Output the (X, Y) coordinate of the center of the cell containing the given text.  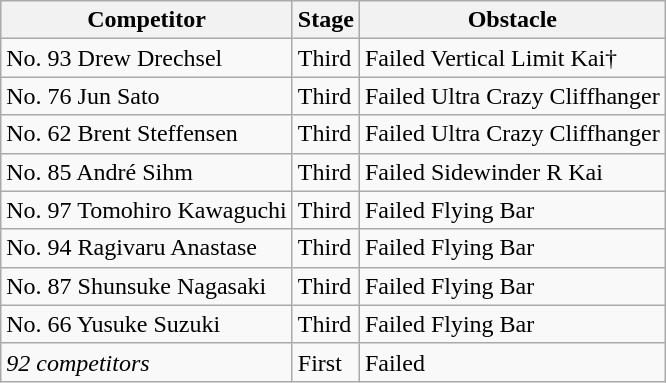
Competitor (147, 20)
No. 76 Jun Sato (147, 96)
No. 93 Drew Drechsel (147, 58)
No. 85 André Sihm (147, 172)
Stage (326, 20)
Failed (512, 362)
No. 94 Ragivaru Anastase (147, 248)
No. 66 Yusuke Suzuki (147, 324)
No. 97 Tomohiro Kawaguchi (147, 210)
92 competitors (147, 362)
Failed Sidewinder R Kai (512, 172)
No. 62 Brent Steffensen (147, 134)
Failed Vertical Limit Kai† (512, 58)
No. 87 Shunsuke Nagasaki (147, 286)
First (326, 362)
Obstacle (512, 20)
